Output the (X, Y) coordinate of the center of the cell containing the given text.  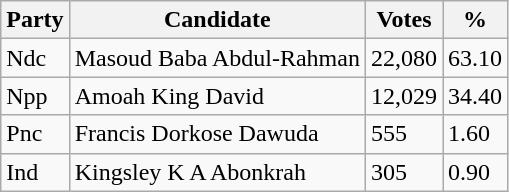
Candidate (217, 20)
63.10 (476, 58)
Masoud Baba Abdul-Rahman (217, 58)
Kingsley K A Abonkrah (217, 172)
22,080 (404, 58)
Party (35, 20)
555 (404, 134)
12,029 (404, 96)
Npp (35, 96)
Amoah King David (217, 96)
% (476, 20)
Francis Dorkose Dawuda (217, 134)
Ndc (35, 58)
Pnc (35, 134)
0.90 (476, 172)
305 (404, 172)
34.40 (476, 96)
Ind (35, 172)
1.60 (476, 134)
Votes (404, 20)
